Detect which cell encompasses the target text, then output its (x, y) center coordinate. 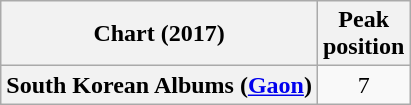
South Korean Albums (Gaon) (160, 85)
7 (363, 85)
Peak position (363, 34)
Chart (2017) (160, 34)
